From the cell containing the given text, extract its center point as (x, y) coordinate. 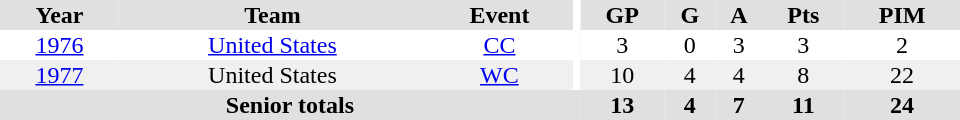
PIM (902, 15)
1977 (60, 75)
CC (500, 45)
1976 (60, 45)
22 (902, 75)
Team (272, 15)
2 (902, 45)
0 (690, 45)
G (690, 15)
7 (738, 105)
GP (622, 15)
WC (500, 75)
Year (60, 15)
A (738, 15)
13 (622, 105)
10 (622, 75)
Event (500, 15)
Pts (804, 15)
24 (902, 105)
11 (804, 105)
Senior totals (290, 105)
8 (804, 75)
